Determine the [x, y] coordinate at the center of the cell enclosing the given text.  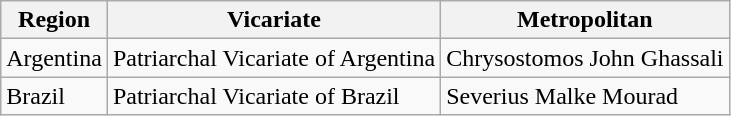
Patriarchal Vicariate of Argentina [274, 58]
Region [54, 20]
Argentina [54, 58]
Vicariate [274, 20]
Patriarchal Vicariate of Brazil [274, 96]
Severius Malke Mourad [585, 96]
Metropolitan [585, 20]
Brazil [54, 96]
Chrysostomos John Ghassali [585, 58]
